Locate the cell with the specified text and output its (X, Y) center coordinate. 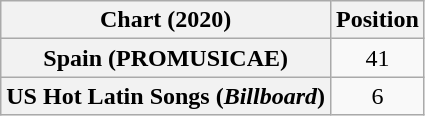
US Hot Latin Songs (Billboard) (166, 96)
6 (378, 96)
Spain (PROMUSICAE) (166, 58)
41 (378, 58)
Position (378, 20)
Chart (2020) (166, 20)
